Scan for the cell matching the given text and deliver its [X, Y] coordinate at center. 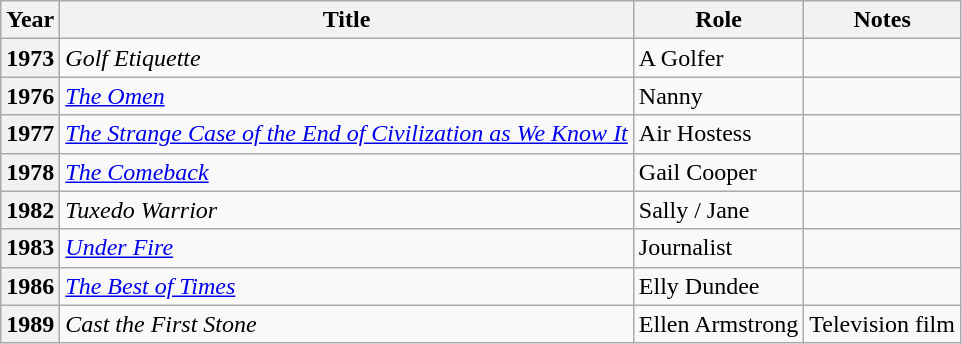
1977 [30, 134]
A Golfer [718, 58]
Under Fire [347, 248]
Title [347, 20]
Ellen Armstrong [718, 324]
1983 [30, 248]
Cast the First Stone [347, 324]
Gail Cooper [718, 172]
Air Hostess [718, 134]
The Comeback [347, 172]
Journalist [718, 248]
The Best of Times [347, 286]
1973 [30, 58]
1976 [30, 96]
1982 [30, 210]
1989 [30, 324]
Notes [882, 20]
Television film [882, 324]
The Omen [347, 96]
Tuxedo Warrior [347, 210]
Year [30, 20]
Elly Dundee [718, 286]
The Strange Case of the End of Civilization as We Know It [347, 134]
Nanny [718, 96]
Sally / Jane [718, 210]
1978 [30, 172]
Role [718, 20]
Golf Etiquette [347, 58]
1986 [30, 286]
